Pinpoint the cell where the given text exists, returning its (X, Y) midpoint coordinate. 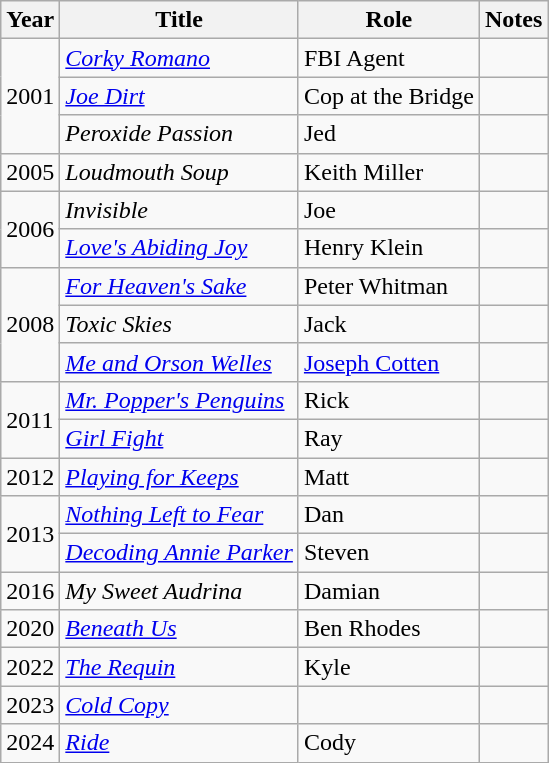
2016 (30, 591)
2020 (30, 629)
Role (388, 20)
2024 (30, 743)
FBI Agent (388, 58)
Title (180, 20)
Jack (388, 324)
Joseph Cotten (388, 362)
Cody (388, 743)
The Requin (180, 667)
Peter Whitman (388, 286)
Love's Abiding Joy (180, 248)
2022 (30, 667)
Invisible (180, 210)
Cold Copy (180, 705)
2023 (30, 705)
2013 (30, 534)
Steven (388, 553)
Decoding Annie Parker (180, 553)
2011 (30, 419)
Kyle (388, 667)
Joe (388, 210)
Ride (180, 743)
Girl Fight (180, 438)
Damian (388, 591)
Ben Rhodes (388, 629)
Beneath Us (180, 629)
Peroxide Passion (180, 134)
2001 (30, 96)
Cop at the Bridge (388, 96)
Rick (388, 400)
Year (30, 20)
Nothing Left to Fear (180, 515)
Henry Klein (388, 248)
Jed (388, 134)
Me and Orson Welles (180, 362)
Keith Miller (388, 172)
Loudmouth Soup (180, 172)
2005 (30, 172)
2006 (30, 229)
Matt (388, 477)
Joe Dirt (180, 96)
Playing for Keeps (180, 477)
Dan (388, 515)
My Sweet Audrina (180, 591)
Toxic Skies (180, 324)
For Heaven's Sake (180, 286)
Corky Romano (180, 58)
Ray (388, 438)
2008 (30, 324)
Notes (513, 20)
Mr. Popper's Penguins (180, 400)
2012 (30, 477)
